For the text-containing cell, return its midpoint in (x, y) coordinate format. 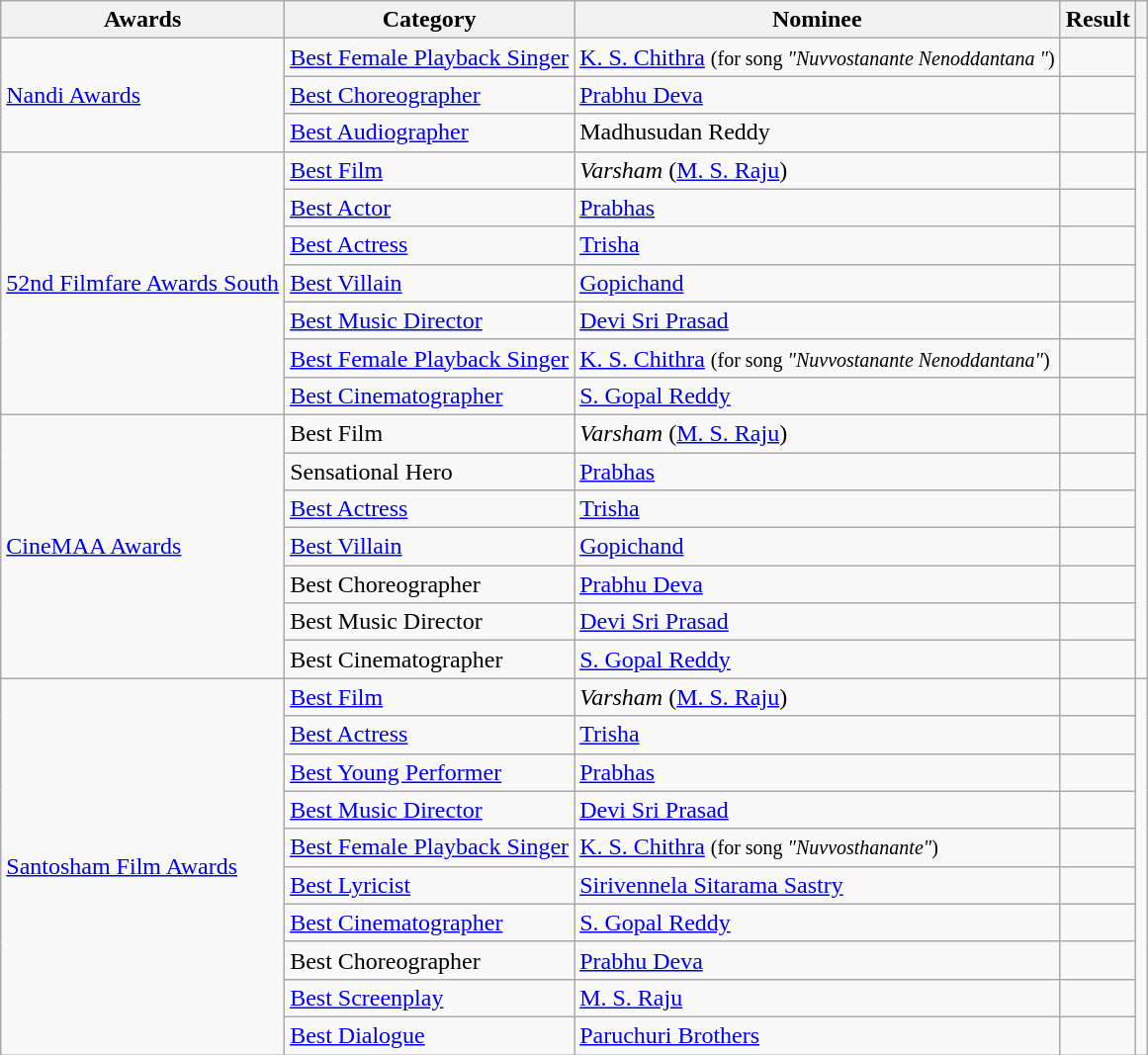
K. S. Chithra (for song "Nuvvostanante Nenoddantana ") (818, 57)
Sensational Hero (429, 472)
52nd Filmfare Awards South (142, 283)
M. S. Raju (818, 998)
K. S. Chithra (for song "Nuvvostanante Nenoddantana") (818, 358)
Best Lyricist (429, 885)
Nandi Awards (142, 95)
Best Actor (429, 208)
Result (1098, 20)
Sirivennela Sitarama Sastry (818, 885)
CineMAA Awards (142, 546)
Madhusudan Reddy (818, 132)
Santosham Film Awards (142, 866)
Paruchuri Brothers (818, 1035)
Awards (142, 20)
Best Dialogue (429, 1035)
Best Screenplay (429, 998)
Category (429, 20)
Best Young Performer (429, 772)
Nominee (818, 20)
K. S. Chithra (for song "Nuvvosthanante") (818, 847)
Best Audiographer (429, 132)
